Search for the cell housing the specified text and yield its (x, y) center coordinate. 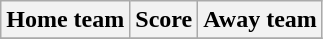
Score (164, 20)
Home team (66, 20)
Away team (260, 20)
